Determine the [X, Y] coordinate at the center of the cell enclosing the given text.  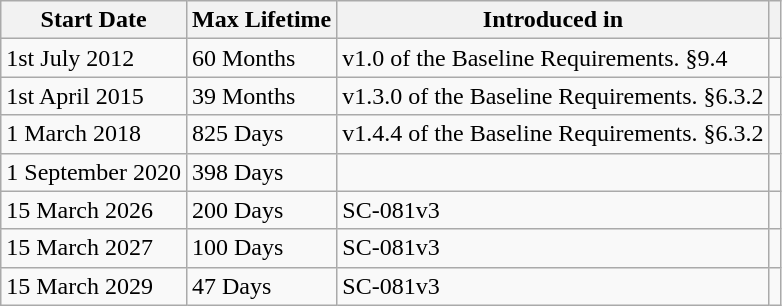
39 Months [261, 96]
v1.3.0 of the Baseline Requirements. §6.3.2 [553, 96]
Max Lifetime [261, 20]
398 Days [261, 172]
15 March 2027 [94, 248]
825 Days [261, 134]
15 March 2026 [94, 210]
1 March 2018 [94, 134]
1st July 2012 [94, 58]
Start Date [94, 20]
47 Days [261, 286]
60 Months [261, 58]
v1.0 of the Baseline Requirements. §9.4 [553, 58]
Introduced in [553, 20]
15 March 2029 [94, 286]
200 Days [261, 210]
1 September 2020 [94, 172]
100 Days [261, 248]
v1.4.4 of the Baseline Requirements. §6.3.2 [553, 134]
1st April 2015 [94, 96]
